From the cell containing the given text, extract its center point as [X, Y] coordinate. 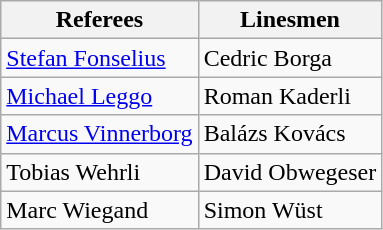
Stefan Fonselius [100, 58]
Michael Leggo [100, 96]
Marc Wiegand [100, 210]
Referees [100, 20]
David Obwegeser [290, 172]
Simon Wüst [290, 210]
Roman Kaderli [290, 96]
Linesmen [290, 20]
Tobias Wehrli [100, 172]
Balázs Kovács [290, 134]
Marcus Vinnerborg [100, 134]
Cedric Borga [290, 58]
